Search for the cell housing the specified text and yield its (x, y) center coordinate. 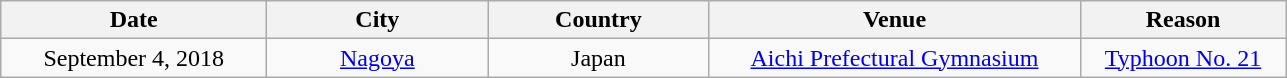
Reason (1183, 20)
Venue (894, 20)
September 4, 2018 (134, 58)
Date (134, 20)
Country (598, 20)
Typhoon No. 21 (1183, 58)
City (378, 20)
Japan (598, 58)
Nagoya (378, 58)
Aichi Prefectural Gymnasium (894, 58)
